From the cell containing the given text, extract its center point as (X, Y) coordinate. 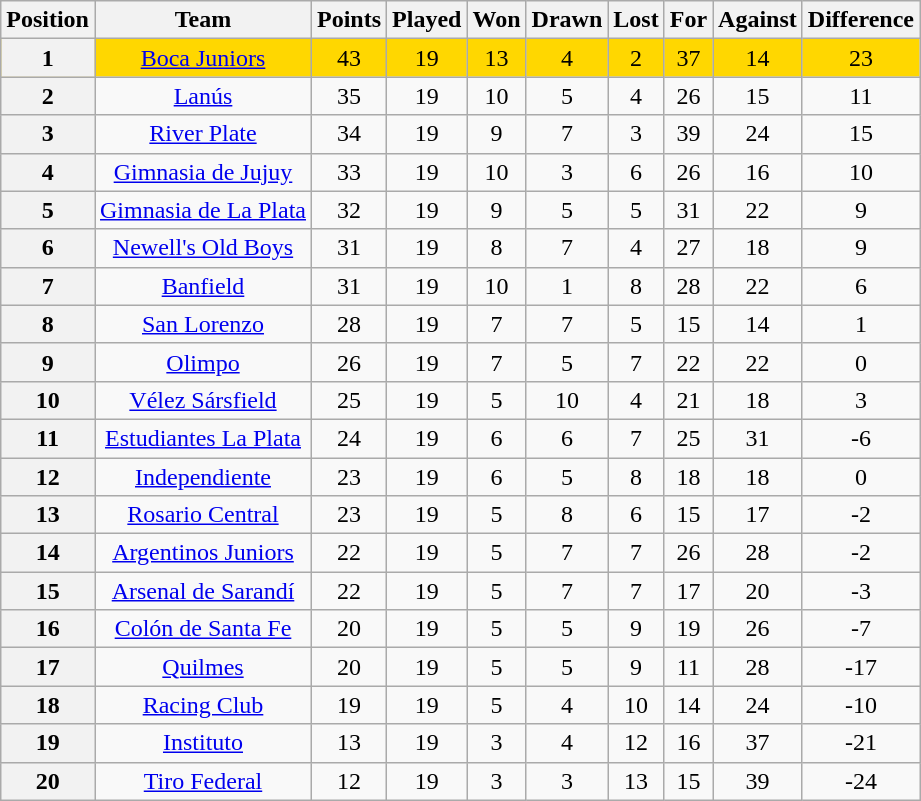
San Lorenzo (202, 324)
-21 (860, 743)
Gimnasia de La Plata (202, 210)
-7 (860, 629)
Banfield (202, 286)
21 (688, 400)
Lanús (202, 96)
Argentinos Juniors (202, 553)
-10 (860, 705)
43 (350, 58)
Rosario Central (202, 515)
Team (202, 20)
-3 (860, 591)
33 (350, 172)
Points (350, 20)
River Plate (202, 134)
Olimpo (202, 362)
-17 (860, 667)
Independiente (202, 477)
Gimnasia de Jujuy (202, 172)
Against (758, 20)
-6 (860, 438)
Quilmes (202, 667)
Drawn (567, 20)
Lost (636, 20)
27 (688, 248)
Position (48, 20)
Instituto (202, 743)
Colón de Santa Fe (202, 629)
Tiro Federal (202, 781)
Difference (860, 20)
34 (350, 134)
-24 (860, 781)
Arsenal de Sarandí (202, 591)
Played (427, 20)
Estudiantes La Plata (202, 438)
Newell's Old Boys (202, 248)
Vélez Sársfield (202, 400)
Won (496, 20)
For (688, 20)
Boca Juniors (202, 58)
35 (350, 96)
32 (350, 210)
Racing Club (202, 705)
